Identify which cell holds the provided text, then report its [x, y] central coordinate. 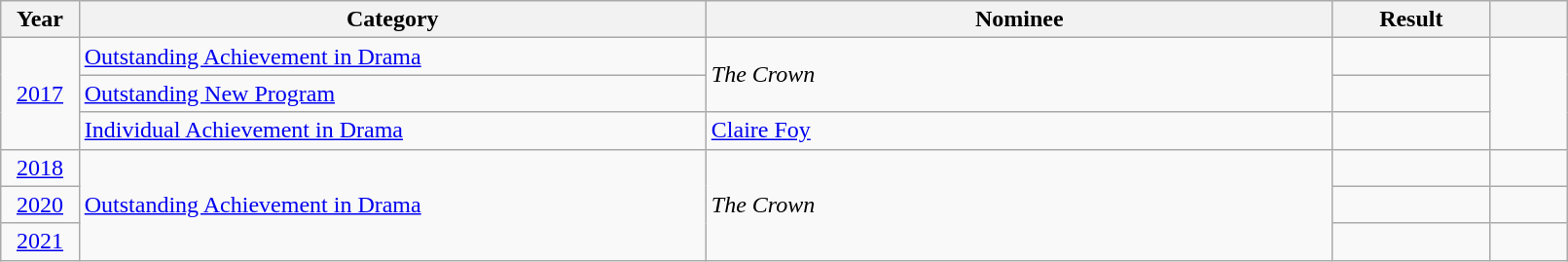
Year [40, 19]
Outstanding New Program [392, 94]
2020 [40, 205]
Nominee [1019, 19]
Individual Achievement in Drama [392, 131]
Result [1411, 19]
Category [392, 19]
2017 [40, 94]
2021 [40, 242]
2018 [40, 168]
Claire Foy [1019, 131]
